Identify which cell holds the provided text, then report its (x, y) central coordinate. 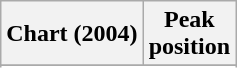
Chart (2004) (72, 34)
Peakposition (189, 34)
